For the text-containing cell, return its midpoint in [X, Y] coordinate format. 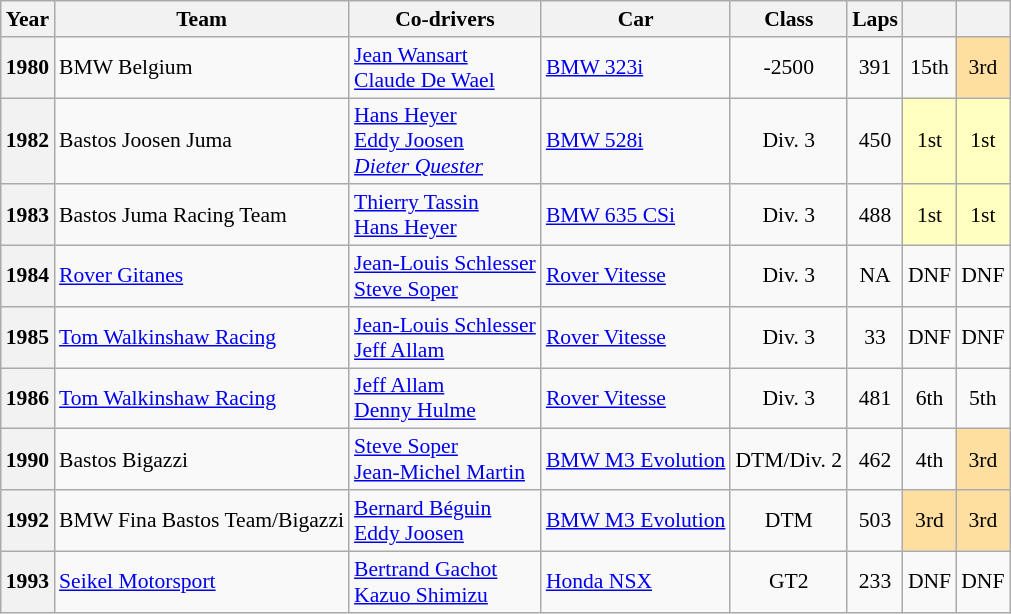
BMW 323i [636, 68]
BMW 635 CSi [636, 216]
Jean-Louis Schlesser Jeff Allam [445, 338]
Team [202, 19]
503 [875, 520]
Thierry Tassin Hans Heyer [445, 216]
1993 [28, 582]
Car [636, 19]
Laps [875, 19]
5th [982, 398]
233 [875, 582]
Bastos Juma Racing Team [202, 216]
391 [875, 68]
Rover Gitanes [202, 276]
481 [875, 398]
488 [875, 216]
Steve Soper Jean-Michel Martin [445, 460]
Seikel Motorsport [202, 582]
BMW Fina Bastos Team/Bigazzi [202, 520]
DTM/Div. 2 [788, 460]
462 [875, 460]
15th [930, 68]
BMW Belgium [202, 68]
1983 [28, 216]
Co-drivers [445, 19]
Bastos Joosen Juma [202, 142]
1990 [28, 460]
DTM [788, 520]
Class [788, 19]
1980 [28, 68]
1985 [28, 338]
1984 [28, 276]
Jeff Allam Denny Hulme [445, 398]
Bernard Béguin Eddy Joosen [445, 520]
Year [28, 19]
4th [930, 460]
NA [875, 276]
Bertrand Gachot Kazuo Shimizu [445, 582]
1982 [28, 142]
GT2 [788, 582]
Bastos Bigazzi [202, 460]
1986 [28, 398]
-2500 [788, 68]
Jean Wansart Claude De Wael [445, 68]
450 [875, 142]
BMW 528i [636, 142]
33 [875, 338]
Honda NSX [636, 582]
6th [930, 398]
Hans Heyer Eddy Joosen Dieter Quester [445, 142]
1992 [28, 520]
Jean-Louis Schlesser Steve Soper [445, 276]
